Detect which cell encompasses the target text, then output its [X, Y] center coordinate. 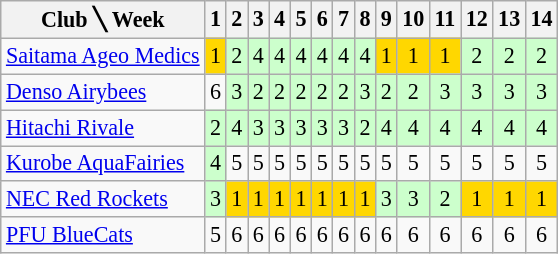
13 [509, 18]
8 [364, 18]
Saitama Ageo Medics [103, 56]
14 [541, 18]
PFU BlueCats [103, 235]
11 [444, 18]
Club ╲ Week [103, 18]
9 [386, 18]
Hitachi Rivale [103, 127]
10 [413, 18]
7 [344, 18]
NEC Red Rockets [103, 199]
Kurobe AquaFairies [103, 163]
Denso Airybees [103, 92]
12 [477, 18]
